Locate the cell with the specified text and output its (x, y) center coordinate. 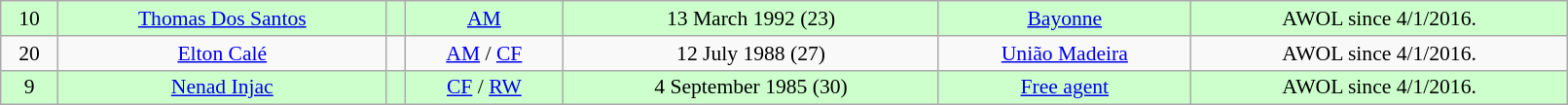
AM / CF (485, 53)
10 (29, 18)
9 (29, 87)
13 March 1992 (23) (751, 18)
Free agent (1065, 87)
CF / RW (485, 87)
Nenad Injac (222, 87)
4 September 1985 (30) (751, 87)
Elton Calé (222, 53)
Bayonne (1065, 18)
20 (29, 53)
União Madeira (1065, 53)
Thomas Dos Santos (222, 18)
AM (485, 18)
12 July 1988 (27) (751, 53)
